Identify which cell holds the provided text, then report its [X, Y] central coordinate. 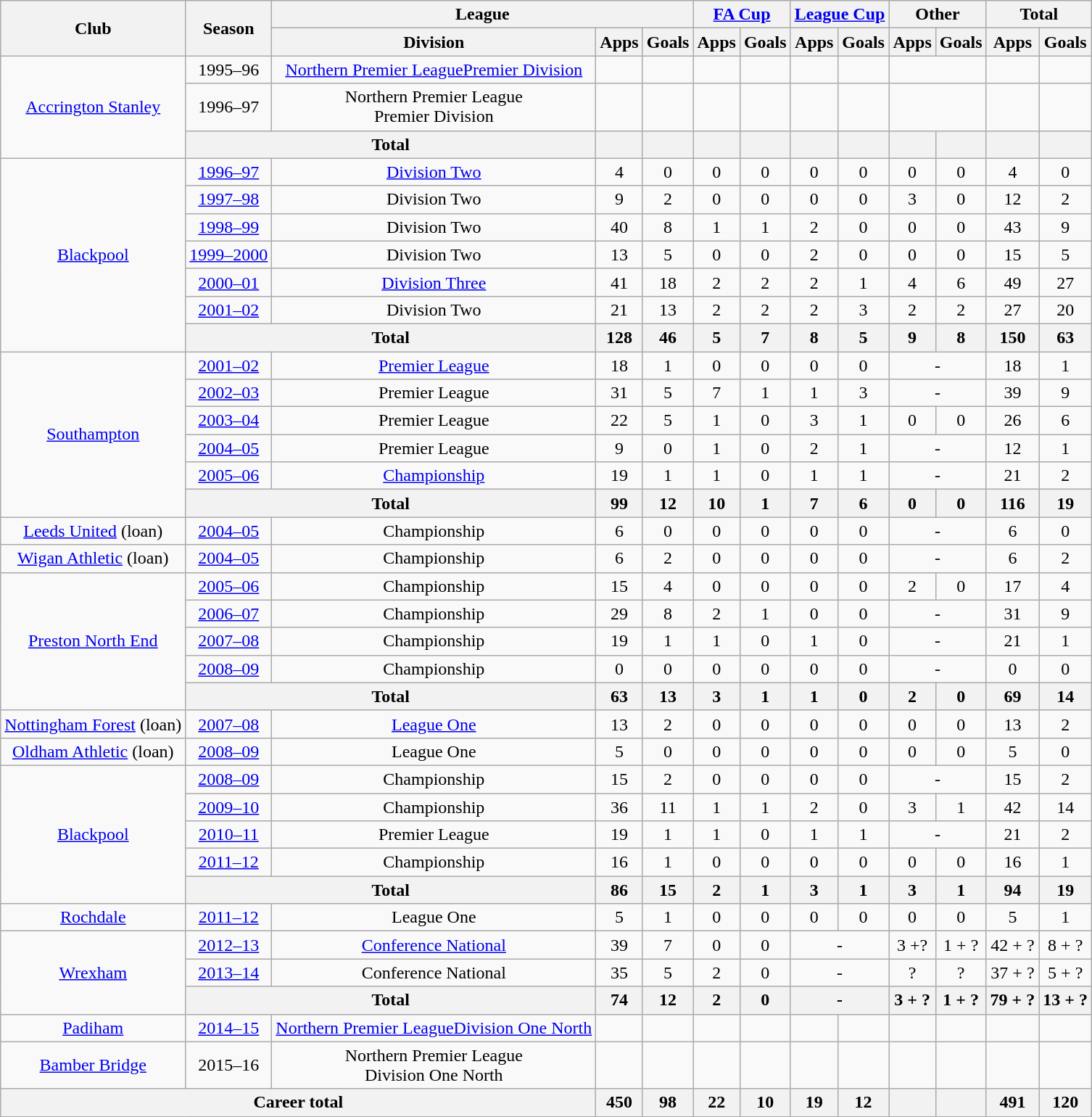
99 [619, 503]
1995–96 [229, 70]
491 [1012, 1102]
46 [668, 337]
2006–07 [229, 614]
2010–11 [229, 835]
2009–10 [229, 807]
2014–15 [229, 1028]
Bamber Bridge [93, 1065]
Division Three [434, 282]
Oldham Athletic (loan) [93, 751]
35 [619, 973]
League [483, 15]
450 [619, 1102]
42 + ? [1012, 945]
150 [1012, 337]
Wrexham [93, 973]
Leeds United (loan) [93, 531]
3 + ? [912, 1000]
69 [1012, 696]
League Cup [840, 15]
26 [1012, 421]
20 [1066, 310]
2012–13 [229, 945]
Other [938, 15]
2015–16 [229, 1065]
2000–01 [229, 282]
94 [1012, 890]
FA Cup [742, 15]
5 + ? [1066, 973]
116 [1012, 503]
Padiham [93, 1028]
74 [619, 1000]
2002–03 [229, 393]
2013–14 [229, 973]
43 [1012, 227]
2003–04 [229, 421]
128 [619, 337]
Division [434, 42]
Preston North End [93, 641]
13 + ? [1066, 1000]
8 + ? [1066, 945]
41 [619, 282]
11 [668, 807]
42 [1012, 807]
Career total [299, 1102]
1999–2000 [229, 255]
17 [1012, 586]
3 +? [912, 945]
1997–98 [229, 199]
86 [619, 890]
79 + ? [1012, 1000]
Nottingham Forest (loan) [93, 724]
Season [229, 28]
40 [619, 227]
Accrington Stanley [93, 107]
37 + ? [1012, 973]
Wigan Athletic (loan) [93, 558]
36 [619, 807]
Club [93, 28]
98 [668, 1102]
1998–99 [229, 227]
Southampton [93, 434]
29 [619, 614]
120 [1066, 1102]
Rochdale [93, 918]
49 [1012, 282]
